Provide the (x, y) coordinate of the cell's center where the given text is located.  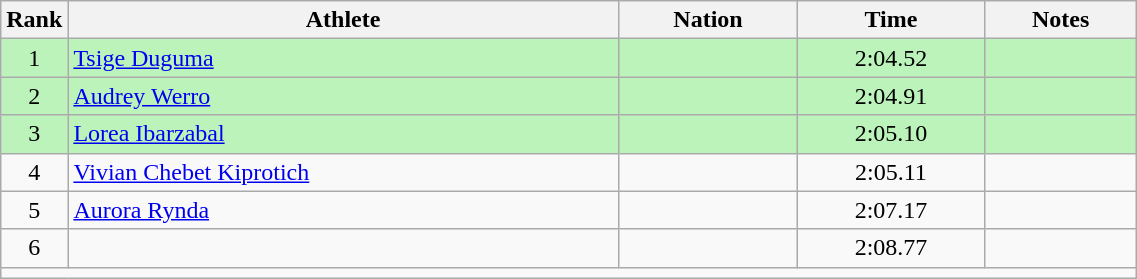
3 (34, 134)
5 (34, 210)
1 (34, 58)
Time (892, 20)
4 (34, 172)
2 (34, 96)
Audrey Werro (343, 96)
Tsige Duguma (343, 58)
2:04.52 (892, 58)
Vivian Chebet Kiprotich (343, 172)
Nation (708, 20)
2:04.91 (892, 96)
6 (34, 248)
Aurora Rynda (343, 210)
2:07.17 (892, 210)
Lorea Ibarzabal (343, 134)
Athlete (343, 20)
2:05.10 (892, 134)
2:05.11 (892, 172)
2:08.77 (892, 248)
Notes (1060, 20)
Rank (34, 20)
